Pinpoint the cell where the given text exists, returning its [x, y] midpoint coordinate. 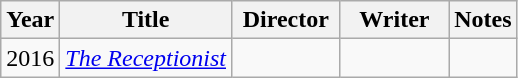
The Receptionist [146, 58]
Title [146, 20]
Director [286, 20]
Writer [394, 20]
2016 [30, 58]
Notes [483, 20]
Year [30, 20]
